Return [X, Y] of the center of cell containing provided text 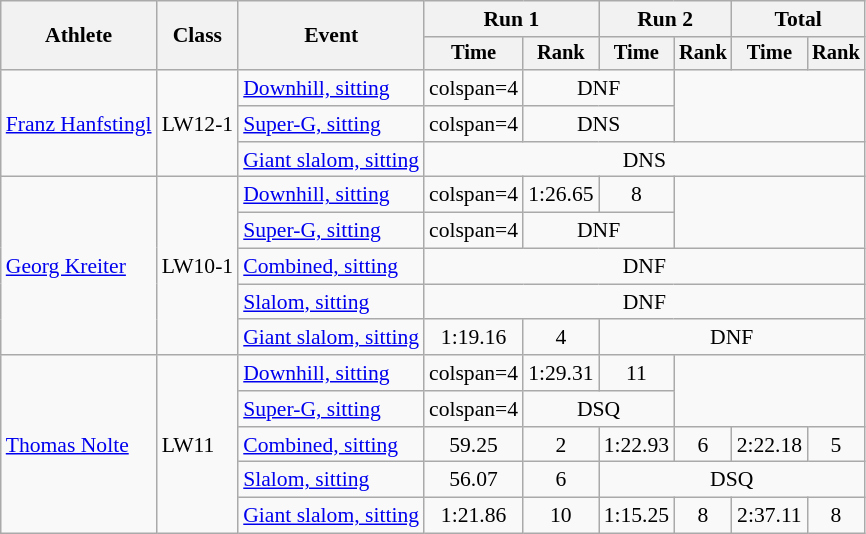
1:29.31 [560, 373]
Georg Kreiter [79, 266]
LW11 [198, 444]
Athlete [79, 36]
2 [560, 445]
Class [198, 36]
4 [560, 338]
1:21.86 [474, 516]
56.07 [474, 480]
1:26.65 [560, 195]
LW10-1 [198, 266]
Total [798, 19]
Run 2 [666, 19]
Thomas Nolte [79, 444]
Franz Hanfstingl [79, 124]
5 [836, 445]
Event [331, 36]
59.25 [474, 445]
1:22.93 [636, 445]
2:22.18 [770, 445]
1:15.25 [636, 516]
1:19.16 [474, 338]
Run 1 [512, 19]
10 [560, 516]
LW12-1 [198, 124]
2:37.11 [770, 516]
11 [636, 373]
